Extract the [X, Y] coordinate from the center of the cell holding the provided text.  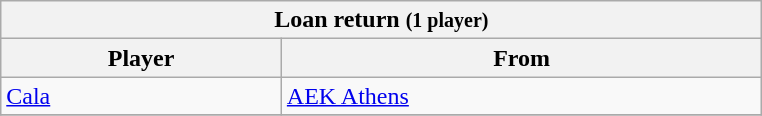
Loan return (1 player) [382, 20]
Player [142, 58]
From [521, 58]
AEK Athens [521, 96]
Cala [142, 96]
